Capture the cell that displays the provided text and extract its (x, y) central coordinate. 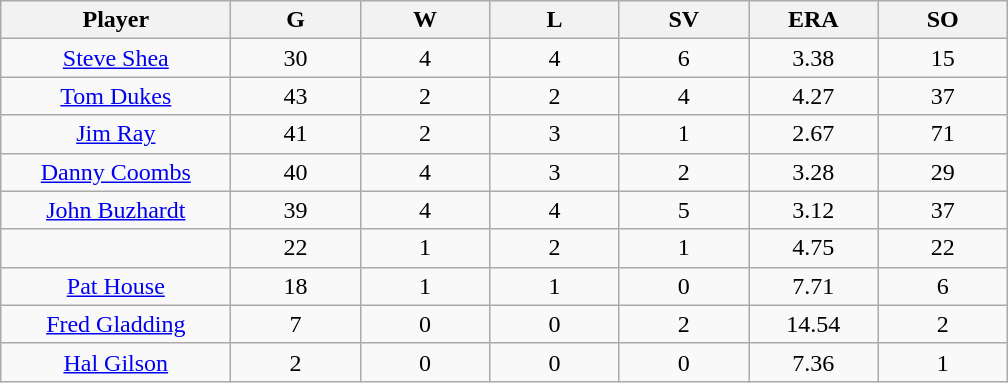
15 (942, 58)
14.54 (814, 324)
G (296, 20)
John Buzhardt (116, 210)
Hal Gilson (116, 362)
43 (296, 96)
SO (942, 20)
29 (942, 172)
3.38 (814, 58)
71 (942, 134)
3.28 (814, 172)
ERA (814, 20)
Pat House (116, 286)
Player (116, 20)
4.27 (814, 96)
L (554, 20)
7.36 (814, 362)
39 (296, 210)
Steve Shea (116, 58)
5 (684, 210)
30 (296, 58)
3.12 (814, 210)
40 (296, 172)
18 (296, 286)
Danny Coombs (116, 172)
41 (296, 134)
Fred Gladding (116, 324)
4.75 (814, 248)
7.71 (814, 286)
Jim Ray (116, 134)
Tom Dukes (116, 96)
2.67 (814, 134)
SV (684, 20)
W (424, 20)
7 (296, 324)
